Return the [X, Y] coordinate for the center point of the cell that contains the specified text.  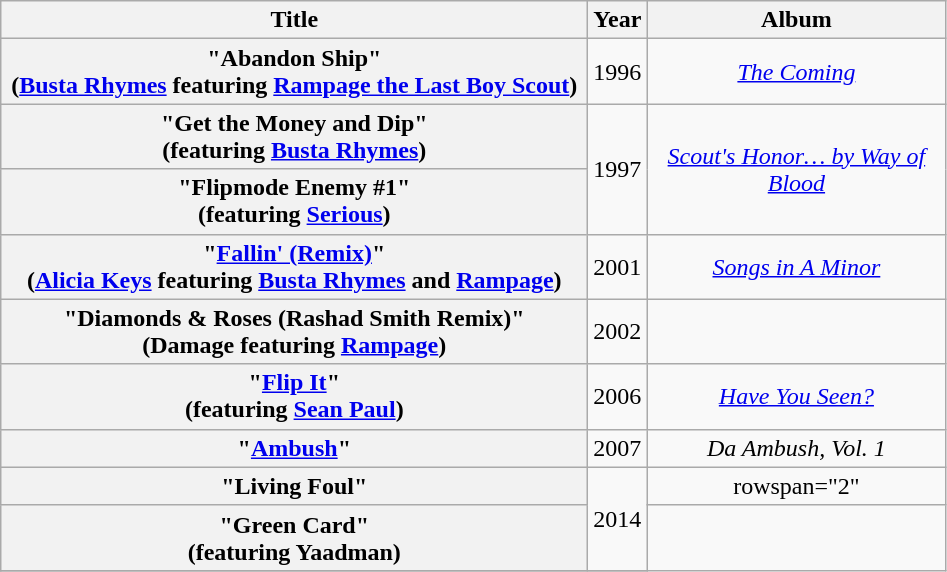
2014 [618, 518]
"Ambush" [294, 448]
Have You Seen? [796, 396]
"Green Card"(featuring Yaadman) [294, 538]
"Diamonds & Roses (Rashad Smith Remix)"(Damage featuring Rampage) [294, 332]
"Flip It"(featuring Sean Paul) [294, 396]
"Get the Money and Dip"(featuring Busta Rhymes) [294, 136]
"Living Foul" [294, 486]
2002 [618, 332]
1997 [618, 169]
rowspan="2" [796, 486]
Songs in A Minor [796, 266]
"Fallin' (Remix)"(Alicia Keys featuring Busta Rhymes and Rampage) [294, 266]
The Coming [796, 72]
2006 [618, 396]
2001 [618, 266]
Album [796, 20]
Scout's Honor… by Way of Blood [796, 169]
"Abandon Ship"(Busta Rhymes featuring Rampage the Last Boy Scout) [294, 72]
Da Ambush, Vol. 1 [796, 448]
Year [618, 20]
1996 [618, 72]
"Flipmode Enemy #1"(featuring Serious) [294, 202]
Title [294, 20]
2007 [618, 448]
